Detect which cell encompasses the target text, then output its (x, y) center coordinate. 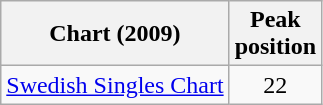
Peakposition (275, 34)
22 (275, 85)
Swedish Singles Chart (115, 85)
Chart (2009) (115, 34)
